Capture the cell that displays the provided text and extract its (x, y) central coordinate. 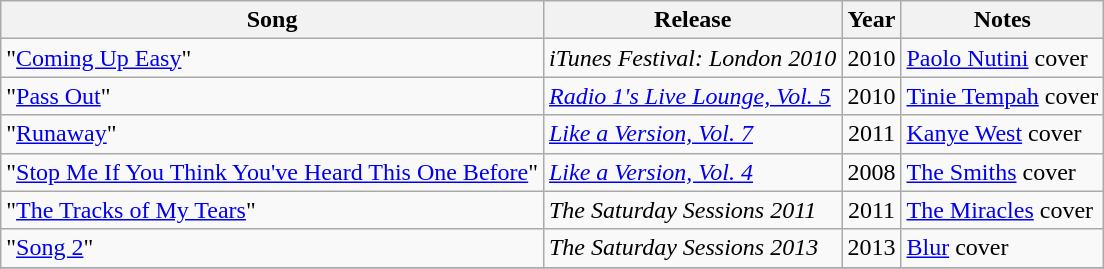
Paolo Nutini cover (1002, 58)
The Miracles cover (1002, 210)
Tinie Tempah cover (1002, 96)
"Coming Up Easy" (272, 58)
Kanye West cover (1002, 134)
2013 (872, 248)
"Stop Me If You Think You've Heard This One Before" (272, 172)
2008 (872, 172)
"Pass Out" (272, 96)
The Smiths cover (1002, 172)
Notes (1002, 20)
Radio 1's Live Lounge, Vol. 5 (692, 96)
The Saturday Sessions 2011 (692, 210)
The Saturday Sessions 2013 (692, 248)
Like a Version, Vol. 7 (692, 134)
"Runaway" (272, 134)
"The Tracks of My Tears" (272, 210)
Like a Version, Vol. 4 (692, 172)
iTunes Festival: London 2010 (692, 58)
Blur cover (1002, 248)
Year (872, 20)
Release (692, 20)
Song (272, 20)
"Song 2" (272, 248)
